Capture the cell that displays the provided text and extract its [x, y] central coordinate. 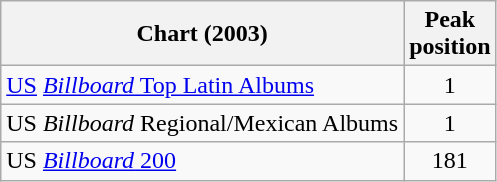
Peakposition [450, 34]
181 [450, 161]
Chart (2003) [202, 34]
US Billboard Top Latin Albums [202, 85]
US Billboard 200 [202, 161]
US Billboard Regional/Mexican Albums [202, 123]
